From the cell containing the given text, extract its center point as [X, Y] coordinate. 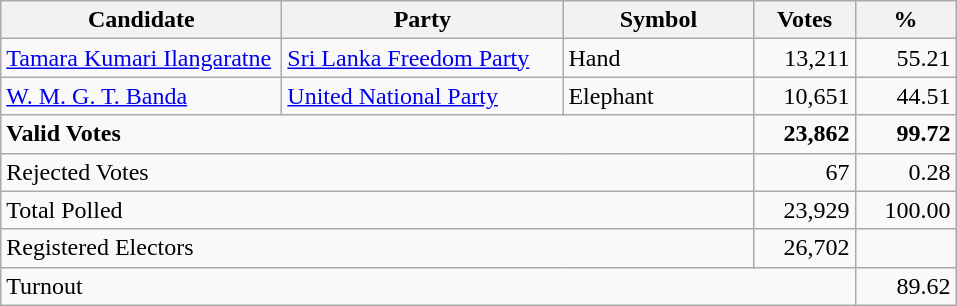
United National Party [422, 96]
99.72 [906, 134]
Turnout [428, 286]
Rejected Votes [378, 172]
89.62 [906, 286]
Candidate [142, 20]
Total Polled [378, 210]
Elephant [658, 96]
55.21 [906, 58]
23,929 [804, 210]
Registered Electors [378, 248]
0.28 [906, 172]
Votes [804, 20]
% [906, 20]
23,862 [804, 134]
Tamara Kumari Ilangaratne [142, 58]
26,702 [804, 248]
44.51 [906, 96]
W. M. G. T. Banda [142, 96]
Symbol [658, 20]
Valid Votes [378, 134]
67 [804, 172]
Party [422, 20]
100.00 [906, 210]
Sri Lanka Freedom Party [422, 58]
13,211 [804, 58]
Hand [658, 58]
10,651 [804, 96]
